Provide the (X, Y) coordinate of the cell's center where the given text is located.  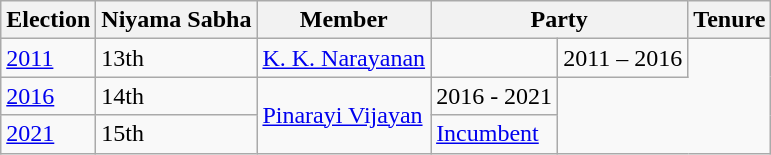
15th (176, 134)
2016 (48, 96)
Pinarayi Vijayan (344, 115)
K. K. Narayanan (344, 58)
2011 (48, 58)
Member (344, 20)
Tenure (730, 20)
2021 (48, 134)
Party (560, 20)
2011 – 2016 (623, 58)
13th (176, 58)
Incumbent (494, 134)
2016 - 2021 (494, 96)
Niyama Sabha (176, 20)
Election (48, 20)
14th (176, 96)
